Return [X, Y] of the center of cell containing provided text 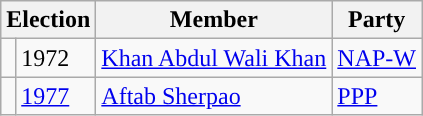
Election [48, 20]
PPP [377, 96]
Khan Abdul Wali Khan [214, 58]
Member [214, 20]
1977 [56, 96]
NAP-W [377, 58]
Aftab Sherpao [214, 96]
Party [377, 20]
1972 [56, 58]
